Detect which cell encompasses the target text, then output its (X, Y) center coordinate. 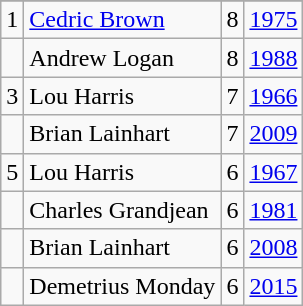
1975 (274, 20)
Cedric Brown (122, 20)
2009 (274, 134)
3 (12, 96)
1967 (274, 172)
2008 (274, 248)
Andrew Logan (122, 58)
1 (12, 20)
2015 (274, 286)
1988 (274, 58)
1981 (274, 210)
Demetrius Monday (122, 286)
Charles Grandjean (122, 210)
1966 (274, 96)
5 (12, 172)
